Determine the (X, Y) coordinate at the center of the cell enclosing the given text.  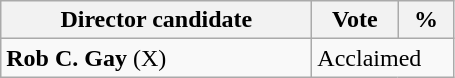
% (426, 20)
Director candidate (156, 20)
Acclaimed (383, 58)
Rob C. Gay (X) (156, 58)
Vote (355, 20)
